Search for the cell housing the specified text and yield its (x, y) center coordinate. 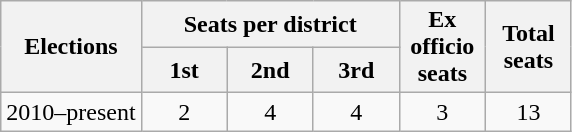
3rd (356, 70)
2nd (270, 70)
Elections (71, 47)
2 (184, 112)
3 (442, 112)
Ex officio seats (442, 47)
Total seats (528, 47)
1st (184, 70)
13 (528, 112)
Seats per district (270, 24)
2010–present (71, 112)
